Return (x, y) of the center of cell containing provided text 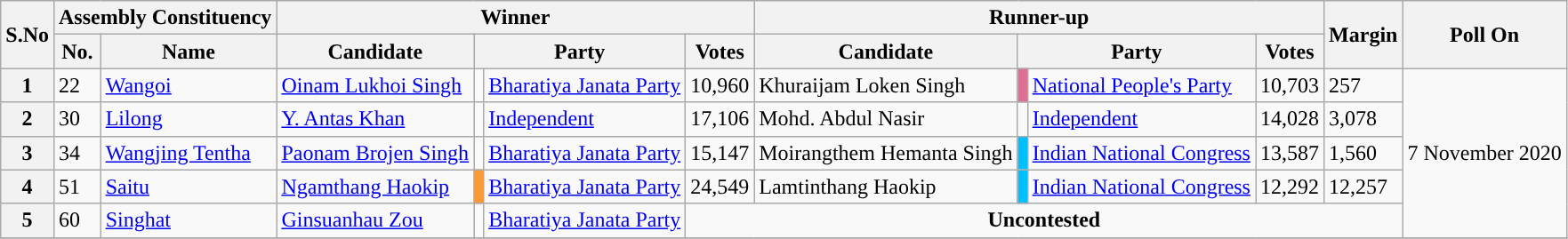
51 (76, 187)
Winner (516, 18)
Runner-up (1039, 18)
1 (28, 85)
Mohd. Abdul Nasir (886, 119)
Uncontested (1044, 220)
Oinam Lukhoi Singh (375, 85)
Wangjing Tentha (189, 153)
Poll On (1484, 35)
Saitu (189, 187)
Ngamthang Haokip (375, 187)
5 (28, 220)
2 (28, 119)
15,147 (720, 153)
12,257 (1363, 187)
Ginsuanhau Zou (375, 220)
60 (76, 220)
30 (76, 119)
257 (1363, 85)
Assembly Constituency (165, 18)
Margin (1363, 35)
National People's Party (1141, 85)
10,703 (1290, 85)
No. (76, 52)
3,078 (1363, 119)
3 (28, 153)
Y. Antas Khan (375, 119)
10,960 (720, 85)
34 (76, 153)
14,028 (1290, 119)
Moirangthem Hemanta Singh (886, 153)
Name (189, 52)
24,549 (720, 187)
22 (76, 85)
7 November 2020 (1484, 153)
Lamtinthang Haokip (886, 187)
1,560 (1363, 153)
Wangoi (189, 85)
Paonam Brojen Singh (375, 153)
Lilong (189, 119)
S.No (28, 35)
17,106 (720, 119)
13,587 (1290, 153)
Singhat (189, 220)
Khuraijam Loken Singh (886, 85)
4 (28, 187)
12,292 (1290, 187)
